Scan for the cell matching the given text and deliver its [X, Y] coordinate at center. 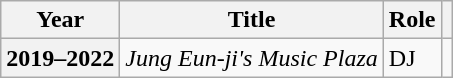
Jung Eun-ji's Music Plaza [252, 58]
DJ [412, 58]
2019–2022 [60, 58]
Title [252, 20]
Year [60, 20]
Role [412, 20]
